Capture the cell that displays the provided text and extract its (X, Y) central coordinate. 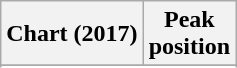
Chart (2017) (72, 34)
Peakposition (189, 34)
